Determine the [x, y] coordinate at the center of the cell enclosing the given text.  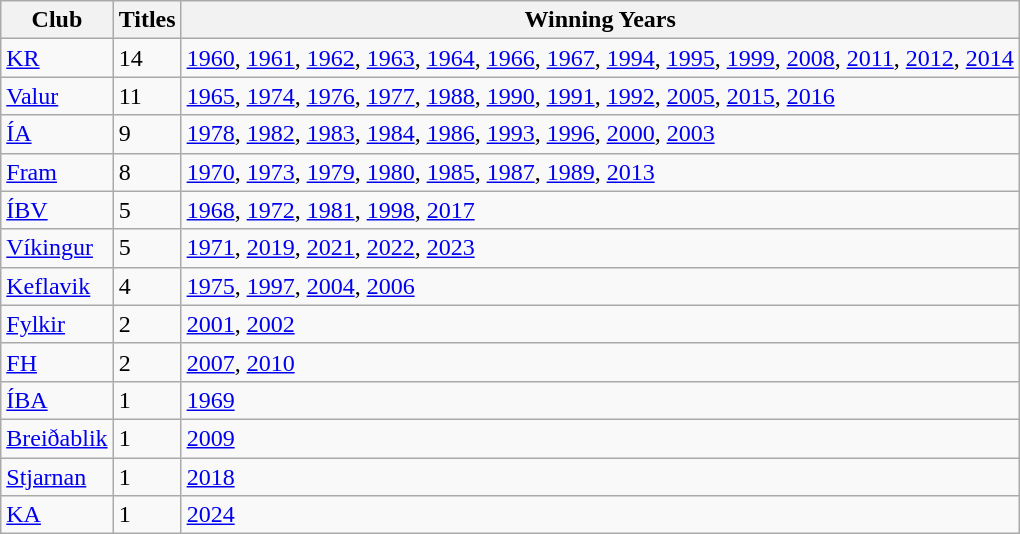
Víkingur [57, 248]
Fram [57, 172]
4 [147, 286]
Stjarnan [57, 477]
1971, 2019, 2021, 2022, 2023 [600, 248]
KA [57, 515]
ÍA [57, 134]
Winning Years [600, 20]
Titles [147, 20]
9 [147, 134]
2009 [600, 438]
Keflavik [57, 286]
11 [147, 96]
Valur [57, 96]
8 [147, 172]
2001, 2002 [600, 324]
KR [57, 58]
Fylkir [57, 324]
ÍBV [57, 210]
1975, 1997, 2004, 2006 [600, 286]
1968, 1972, 1981, 1998, 2017 [600, 210]
FH [57, 362]
14 [147, 58]
Breiðablik [57, 438]
ÍBA [57, 400]
2018 [600, 477]
1970, 1973, 1979, 1980, 1985, 1987, 1989, 2013 [600, 172]
1960, 1961, 1962, 1963, 1964, 1966, 1967, 1994, 1995, 1999, 2008, 2011, 2012, 2014 [600, 58]
2024 [600, 515]
1978, 1982, 1983, 1984, 1986, 1993, 1996, 2000, 2003 [600, 134]
Club [57, 20]
1969 [600, 400]
1965, 1974, 1976, 1977, 1988, 1990, 1991, 1992, 2005, 2015, 2016 [600, 96]
2007, 2010 [600, 362]
